Extract the [x, y] coordinate from the center of the cell holding the provided text.  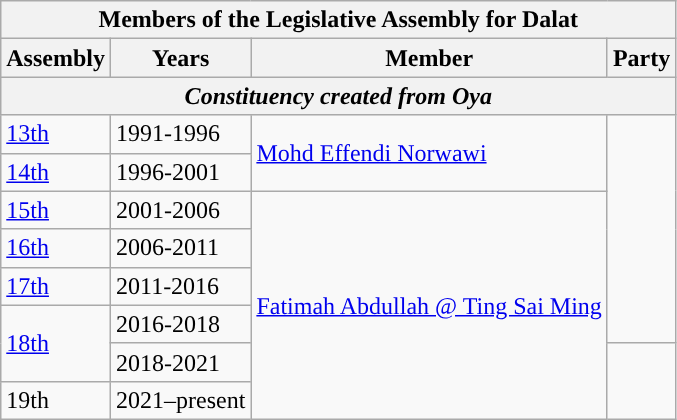
1996-2001 [180, 172]
2016-2018 [180, 324]
Mohd Effendi Norwawi [430, 153]
Years [180, 58]
2021–present [180, 400]
15th [56, 210]
14th [56, 172]
Members of the Legislative Assembly for Dalat [338, 20]
19th [56, 400]
Fatimah Abdullah @ Ting Sai Ming [430, 305]
16th [56, 248]
Member [430, 58]
2018-2021 [180, 362]
Constituency created from Oya [338, 96]
2001-2006 [180, 210]
2011-2016 [180, 286]
Assembly [56, 58]
13th [56, 134]
2006-2011 [180, 248]
18th [56, 343]
Party [641, 58]
1991-1996 [180, 134]
17th [56, 286]
